Search for the cell housing the specified text and yield its (x, y) center coordinate. 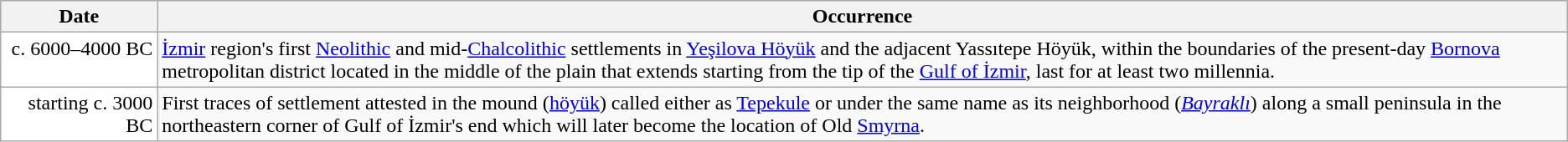
starting c. 3000 BC (79, 114)
c. 6000–4000 BC (79, 60)
Occurrence (863, 17)
Date (79, 17)
